Capture the cell that displays the provided text and extract its (X, Y) central coordinate. 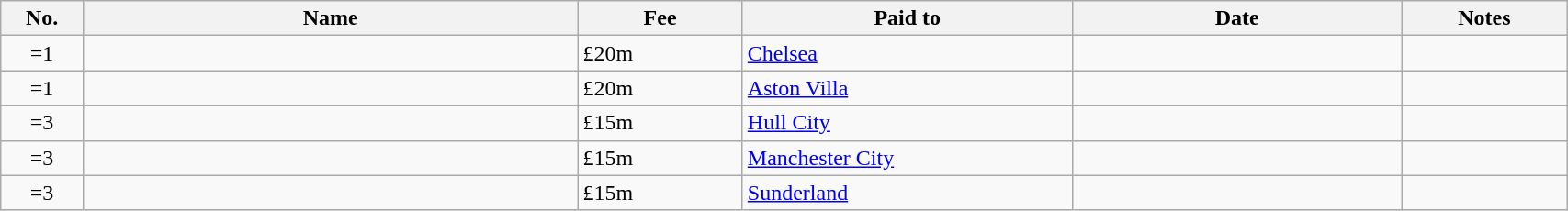
Paid to (908, 18)
Sunderland (908, 193)
Hull City (908, 123)
Chelsea (908, 53)
Fee (660, 18)
No. (42, 18)
Manchester City (908, 158)
Name (330, 18)
Date (1236, 18)
Notes (1484, 18)
Aston Villa (908, 88)
